For the text-containing cell, return its midpoint in [x, y] coordinate format. 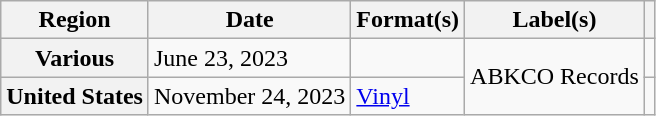
November 24, 2023 [249, 96]
Vinyl [408, 96]
June 23, 2023 [249, 58]
Label(s) [555, 20]
Various [75, 58]
Format(s) [408, 20]
Date [249, 20]
ABKCO Records [555, 77]
Region [75, 20]
United States [75, 96]
